From the cell containing the given text, extract its center point as [x, y] coordinate. 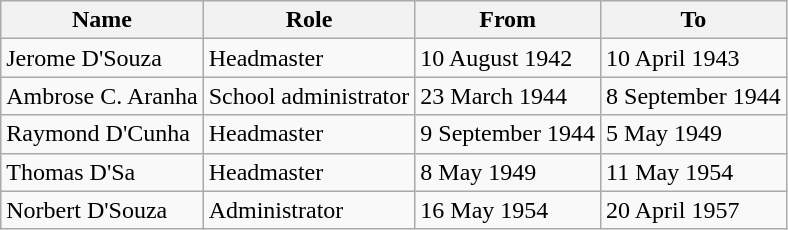
8 September 1944 [694, 96]
10 April 1943 [694, 58]
To [694, 20]
10 August 1942 [508, 58]
9 September 1944 [508, 134]
Administrator [309, 210]
8 May 1949 [508, 172]
16 May 1954 [508, 210]
From [508, 20]
Ambrose C. Aranha [102, 96]
11 May 1954 [694, 172]
Role [309, 20]
Norbert D'Souza [102, 210]
23 March 1944 [508, 96]
Jerome D'Souza [102, 58]
20 April 1957 [694, 210]
Name [102, 20]
Raymond D'Cunha [102, 134]
5 May 1949 [694, 134]
School administrator [309, 96]
Thomas D'Sa [102, 172]
